Detect which cell encompasses the target text, then output its (X, Y) center coordinate. 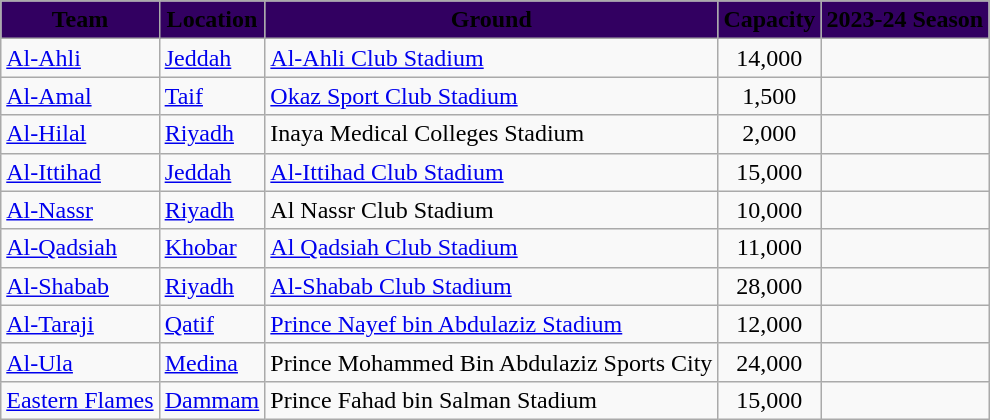
Okaz Sport Club Stadium (492, 96)
Taif (212, 96)
Al-Qadsiah (80, 248)
24,000 (770, 362)
1,500 (770, 96)
2,000 (770, 134)
Dammam (212, 400)
Team (80, 20)
Ground (492, 20)
Al-Nassr (80, 210)
12,000 (770, 324)
Prince Fahad bin Salman Stadium (492, 400)
Location (212, 20)
10,000 (770, 210)
Inaya Medical Colleges Stadium (492, 134)
Prince Nayef bin Abdulaziz Stadium (492, 324)
Capacity (770, 20)
Al-Ahli (80, 58)
Medina (212, 362)
Al-Taraji (80, 324)
14,000 (770, 58)
Prince Mohammed Bin Abdulaziz Sports City (492, 362)
28,000 (770, 286)
Al-Hilal (80, 134)
Al-Shabab (80, 286)
Eastern Flames (80, 400)
Al-Amal (80, 96)
2023-24 Season (905, 20)
Qatif (212, 324)
Al-Ittihad Club Stadium (492, 172)
Al Qadsiah Club Stadium (492, 248)
Khobar (212, 248)
11,000 (770, 248)
Al-Ittihad (80, 172)
Al Nassr Club Stadium (492, 210)
Al-Shabab Club Stadium (492, 286)
Al-Ula (80, 362)
Al-Ahli Club Stadium (492, 58)
